Provide the [X, Y] coordinate of the cell's center where the given text is located.  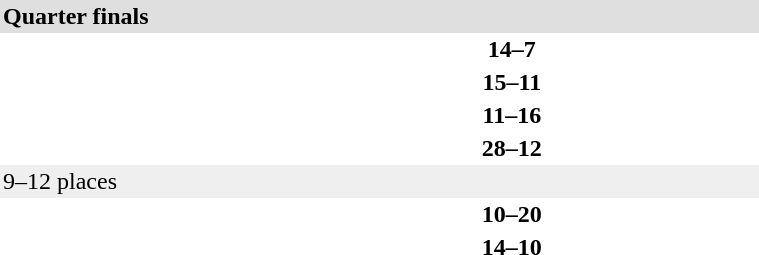
14–7 [512, 50]
15–11 [512, 82]
11–16 [512, 116]
10–20 [512, 214]
Quarter finals [379, 16]
9–12 places [379, 182]
28–12 [512, 148]
